Determine the [x, y] coordinate at the center of the cell enclosing the given text.  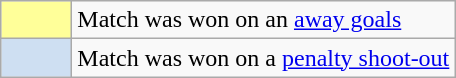
Match was won on a penalty shoot-out [264, 58]
Match was won on an away goals [264, 20]
